Return the [X, Y] coordinate for the center point of the cell that contains the specified text.  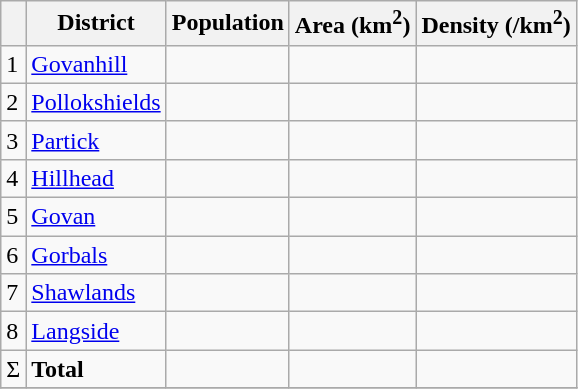
Govan [96, 217]
District [96, 24]
Govanhill [96, 64]
2 [14, 102]
Shawlands [96, 293]
Partick [96, 140]
Total [96, 369]
8 [14, 331]
Population [228, 24]
Σ [14, 369]
4 [14, 178]
7 [14, 293]
Gorbals [96, 255]
6 [14, 255]
Density (/km2) [496, 24]
Area (km2) [352, 24]
1 [14, 64]
Pollokshields [96, 102]
5 [14, 217]
3 [14, 140]
Hillhead [96, 178]
Langside [96, 331]
